Provide the [X, Y] coordinate of the cell's center where the given text is located.  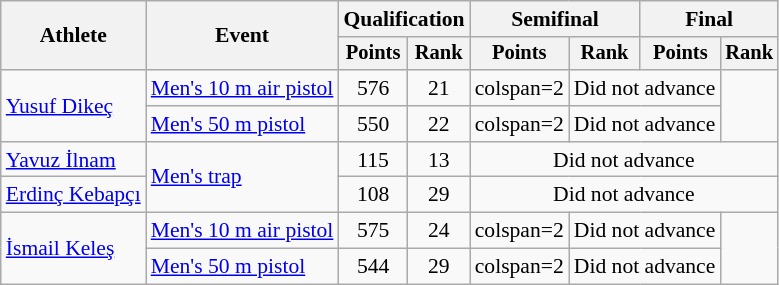
Men's trap [242, 178]
544 [372, 267]
Qualification [404, 19]
Yusuf Dikeç [74, 106]
115 [372, 160]
550 [372, 124]
24 [439, 231]
Semifinal [556, 19]
108 [372, 195]
Erdinç Kebapçı [74, 195]
576 [372, 88]
Event [242, 36]
Yavuz İlnam [74, 160]
13 [439, 160]
Athlete [74, 36]
Final [709, 19]
575 [372, 231]
İsmail Keleş [74, 248]
22 [439, 124]
21 [439, 88]
